Determine the [x, y] coordinate at the center of the cell enclosing the given text.  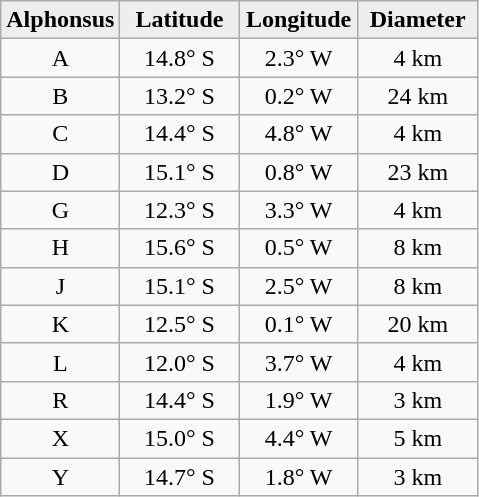
1.9° W [298, 400]
1.8° W [298, 477]
Diameter [418, 20]
2.5° W [298, 286]
Longitude [298, 20]
K [60, 324]
15.6° S [180, 248]
B [60, 96]
Y [60, 477]
3.7° W [298, 362]
24 km [418, 96]
X [60, 438]
15.0° S [180, 438]
23 km [418, 172]
0.1° W [298, 324]
13.2° S [180, 96]
5 km [418, 438]
J [60, 286]
14.7° S [180, 477]
12.0° S [180, 362]
0.8° W [298, 172]
0.5° W [298, 248]
D [60, 172]
G [60, 210]
L [60, 362]
0.2° W [298, 96]
3.3° W [298, 210]
R [60, 400]
H [60, 248]
Alphonsus [60, 20]
Latitude [180, 20]
2.3° W [298, 58]
4.4° W [298, 438]
12.5° S [180, 324]
A [60, 58]
C [60, 134]
4.8° W [298, 134]
12.3° S [180, 210]
20 km [418, 324]
14.8° S [180, 58]
